Detect which cell encompasses the target text, then output its [x, y] center coordinate. 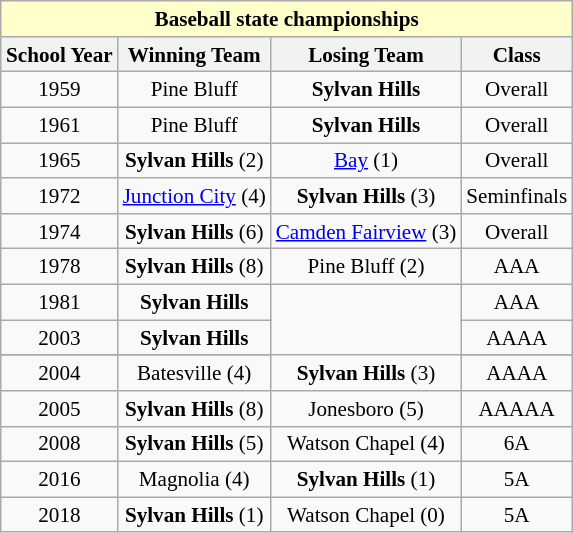
Losing Team [366, 54]
Junction City (4) [194, 196]
2008 [60, 444]
Pine Bluff (2) [366, 266]
AAAAA [516, 408]
1978 [60, 266]
School Year [60, 54]
2004 [60, 372]
Bay (1) [366, 160]
2016 [60, 480]
1981 [60, 302]
Seminfinals [516, 196]
Winning Team [194, 54]
6A [516, 444]
1961 [60, 124]
Sylvan Hills (6) [194, 230]
1965 [60, 160]
2018 [60, 514]
Jonesboro (5) [366, 408]
1974 [60, 230]
Sylvan Hills (2) [194, 160]
Magnolia (4) [194, 480]
1972 [60, 196]
1959 [60, 90]
2003 [60, 338]
Watson Chapel (4) [366, 444]
Camden Fairview (3) [366, 230]
Class [516, 54]
Sylvan Hills (5) [194, 444]
2005 [60, 408]
Baseball state championships [286, 18]
Batesville (4) [194, 372]
Watson Chapel (0) [366, 514]
